Pinpoint the cell where the given text exists, returning its (X, Y) midpoint coordinate. 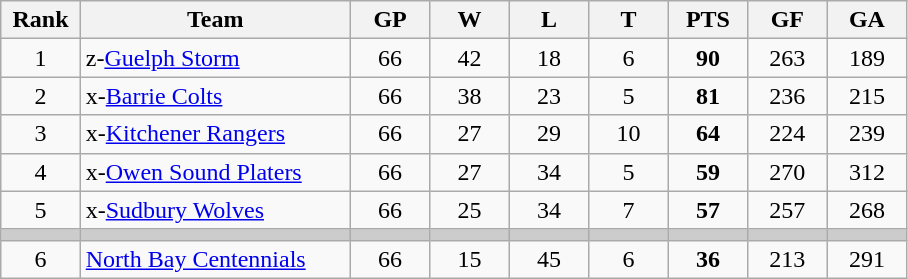
Team (215, 20)
25 (470, 210)
2 (40, 96)
GP (390, 20)
L (548, 20)
38 (470, 96)
W (470, 20)
x-Kitchener Rangers (215, 134)
23 (548, 96)
312 (867, 172)
Rank (40, 20)
270 (788, 172)
239 (867, 134)
236 (788, 96)
18 (548, 58)
1 (40, 58)
x-Sudbury Wolves (215, 210)
10 (628, 134)
North Bay Centennials (215, 259)
213 (788, 259)
268 (867, 210)
90 (708, 58)
T (628, 20)
GA (867, 20)
291 (867, 259)
GF (788, 20)
36 (708, 259)
z-Guelph Storm (215, 58)
x-Barrie Colts (215, 96)
42 (470, 58)
3 (40, 134)
224 (788, 134)
189 (867, 58)
7 (628, 210)
45 (548, 259)
81 (708, 96)
PTS (708, 20)
4 (40, 172)
29 (548, 134)
257 (788, 210)
x-Owen Sound Platers (215, 172)
215 (867, 96)
64 (708, 134)
59 (708, 172)
263 (788, 58)
15 (470, 259)
57 (708, 210)
